Scan for the cell matching the given text and deliver its (X, Y) coordinate at center. 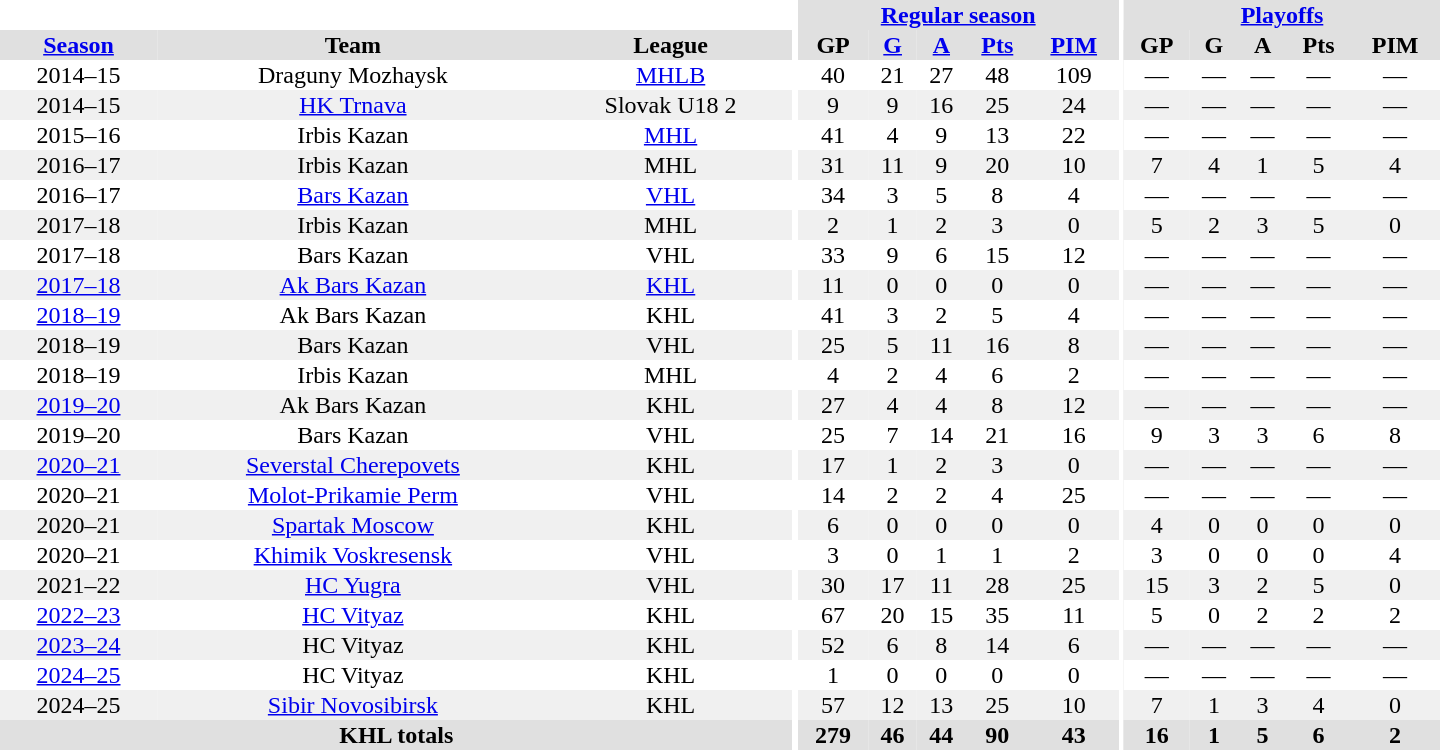
Draguny Mozhaysk (353, 75)
279 (833, 735)
Sibir Novosibirsk (353, 705)
HC Yugra (353, 585)
Slovak U18 2 (671, 105)
2015–16 (78, 135)
43 (1074, 735)
40 (833, 75)
Severstal Cherepovets (353, 465)
22 (1074, 135)
33 (833, 255)
Team (353, 45)
48 (998, 75)
2022–23 (78, 615)
MHLB (671, 75)
KHL totals (396, 735)
67 (833, 615)
League (671, 45)
Playoffs (1282, 15)
Spartak Moscow (353, 525)
34 (833, 195)
30 (833, 585)
90 (998, 735)
28 (998, 585)
31 (833, 165)
57 (833, 705)
46 (892, 735)
HK Trnava (353, 105)
44 (942, 735)
2023–24 (78, 645)
Regular season (958, 15)
52 (833, 645)
Khimik Voskresensk (353, 555)
Molot-Prikamie Perm (353, 495)
2021–22 (78, 585)
Season (78, 45)
24 (1074, 105)
109 (1074, 75)
35 (998, 615)
